Find where the given text appears and provide that cell's center as [X, Y] coordinate. 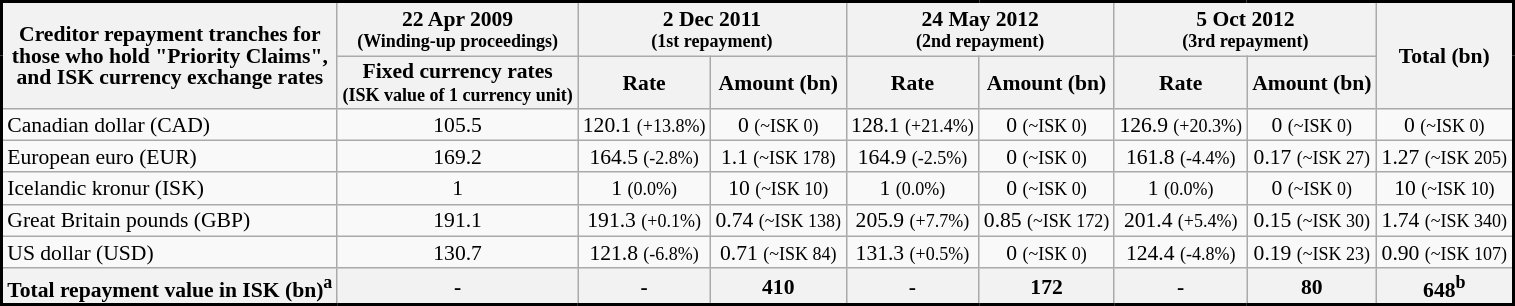
191.1 [457, 221]
191.3 (+0.1%) [644, 221]
121.8 (-6.8%) [644, 252]
0.74 (~ISK 138) [778, 221]
164.5 (-2.8%) [644, 157]
0.17 (~ISK 27) [1312, 157]
Canadian dollar (CAD) [170, 125]
European euro (EUR) [170, 157]
0.19 (~ISK 23) [1312, 252]
Total repayment value in ISK (bn)a [170, 286]
1 [457, 189]
105.5 [457, 125]
0.15 (~ISK 30) [1312, 221]
Icelandic kronur (ISK) [170, 189]
128.1 (+21.4%) [912, 125]
161.8 (-4.4%) [1180, 157]
Great Britain pounds (GBP) [170, 221]
5 Oct 2012(3rd repayment) [1245, 29]
169.2 [457, 157]
131.3 (+0.5%) [912, 252]
22 Apr 2009(Winding-up proceedings) [457, 29]
120.1 (+13.8%) [644, 125]
0.85 (~ISK 172) [1047, 221]
2 Dec 2011(1st repayment) [712, 29]
Total (bn) [1445, 56]
124.4 (-4.8%) [1180, 252]
126.9 (+20.3%) [1180, 125]
80 [1312, 286]
205.9 (+7.7%) [912, 221]
Fixed currency rates(ISK value of 1 currency unit) [457, 82]
US dollar (USD) [170, 252]
164.9 (-2.5%) [912, 157]
1.74 (~ISK 340) [1445, 221]
1.1 (~ISK 178) [778, 157]
0.71 (~ISK 84) [778, 252]
172 [1047, 286]
130.7 [457, 252]
Creditor repayment tranches forthose who hold "Priority Claims",and ISK currency exchange rates [170, 56]
24 May 2012(2nd repayment) [980, 29]
410 [778, 286]
1.27 (~ISK 205) [1445, 157]
648b [1445, 286]
201.4 (+5.4%) [1180, 221]
0.90 (~ISK 107) [1445, 252]
